Find where the given text appears and provide that cell's center as [x, y] coordinate. 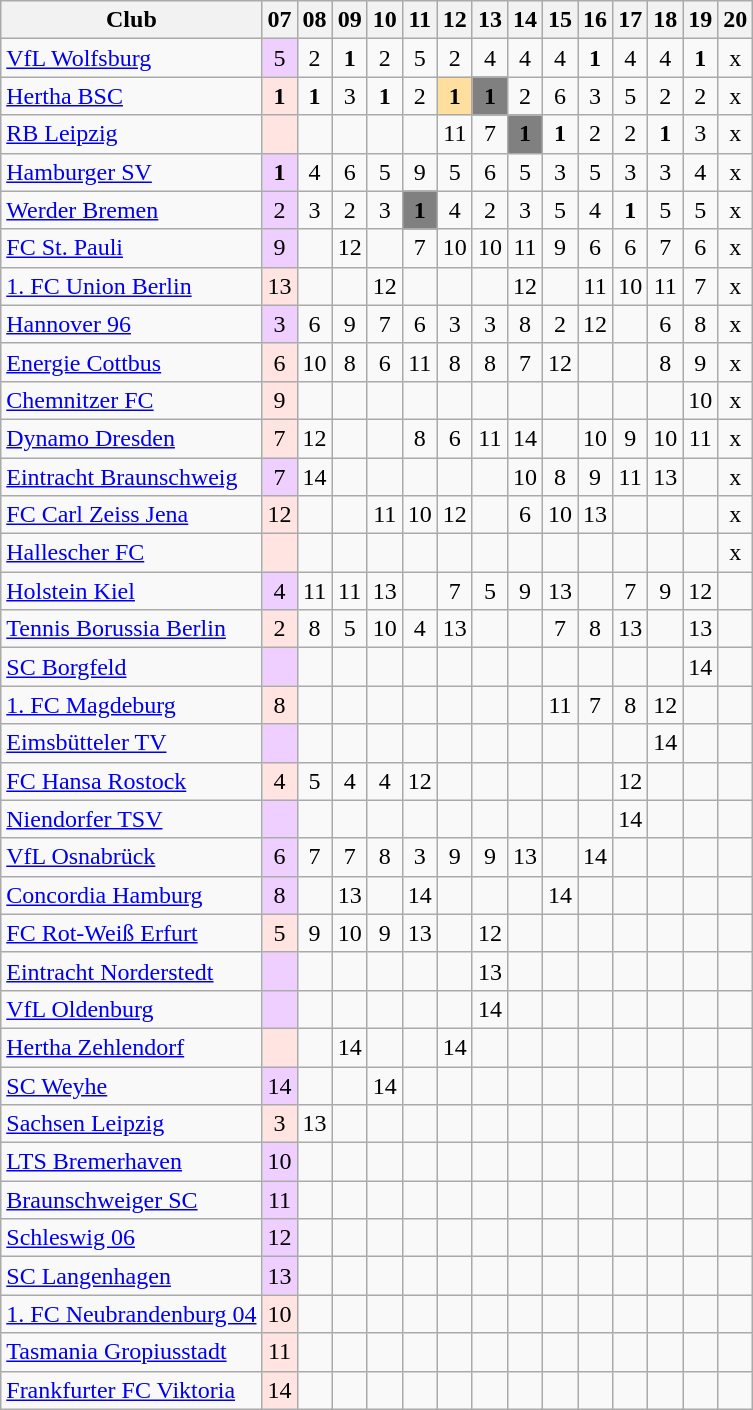
Eintracht Norderstedt [132, 971]
Hertha BSC [132, 96]
Holstein Kiel [132, 591]
Tennis Borussia Berlin [132, 629]
VfL Oldenburg [132, 1009]
17 [630, 20]
Eintracht Braunschweig [132, 477]
Chemnitzer FC [132, 400]
16 [596, 20]
Schleswig 06 [132, 1238]
1. FC Neubrandenburg 04 [132, 1314]
Frankfurter FC Viktoria [132, 1390]
15 [560, 20]
07 [280, 20]
18 [666, 20]
09 [350, 20]
Energie Cottbus [132, 362]
VfL Wolfsburg [132, 58]
Club [132, 20]
08 [314, 20]
VfL Osnabrück [132, 857]
Tasmania Gropiusstadt [132, 1352]
FC Hansa Rostock [132, 781]
FC St. Pauli [132, 248]
Sachsen Leipzig [132, 1124]
1. FC Union Berlin [132, 286]
Dynamo Dresden [132, 438]
Werder Bremen [132, 210]
Concordia Hamburg [132, 895]
Hertha Zehlendorf [132, 1047]
Hannover 96 [132, 324]
19 [700, 20]
SC Weyhe [132, 1085]
Eimsbütteler TV [132, 743]
SC Borgfeld [132, 667]
FC Rot-Weiß Erfurt [132, 933]
1. FC Magdeburg [132, 705]
Hamburger SV [132, 172]
FC Carl Zeiss Jena [132, 515]
Hallescher FC [132, 553]
Braunschweiger SC [132, 1200]
SC Langenhagen [132, 1276]
20 [736, 20]
LTS Bremerhaven [132, 1162]
Niendorfer TSV [132, 819]
RB Leipzig [132, 134]
